Detect which cell encompasses the target text, then output its (x, y) center coordinate. 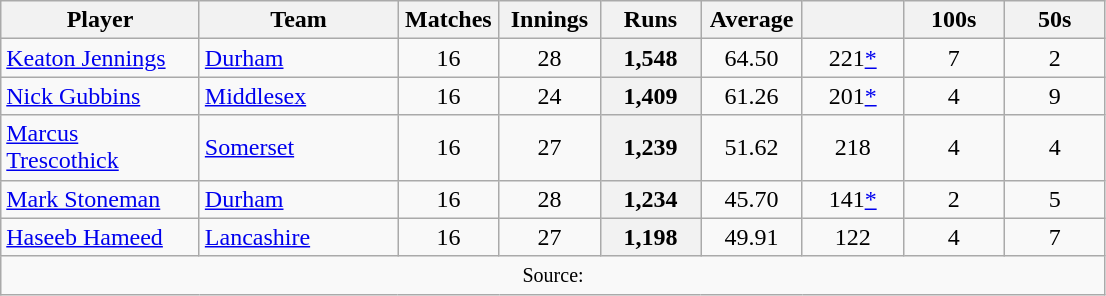
64.50 (752, 58)
218 (852, 148)
Marcus Trescothick (100, 148)
Innings (550, 20)
49.91 (752, 237)
9 (1054, 96)
201* (852, 96)
Keaton Jennings (100, 58)
Matches (448, 20)
Lancashire (298, 237)
Nick Gubbins (100, 96)
1,409 (650, 96)
5 (1054, 199)
Runs (650, 20)
50s (1054, 20)
122 (852, 237)
61.26 (752, 96)
Source: (554, 275)
1,239 (650, 148)
221* (852, 58)
Player (100, 20)
24 (550, 96)
141* (852, 199)
Somerset (298, 148)
100s (954, 20)
1,548 (650, 58)
Middlesex (298, 96)
1,234 (650, 199)
51.62 (752, 148)
Team (298, 20)
1,198 (650, 237)
Haseeb Hameed (100, 237)
Average (752, 20)
Mark Stoneman (100, 199)
45.70 (752, 199)
